Identify which cell holds the provided text, then report its (X, Y) central coordinate. 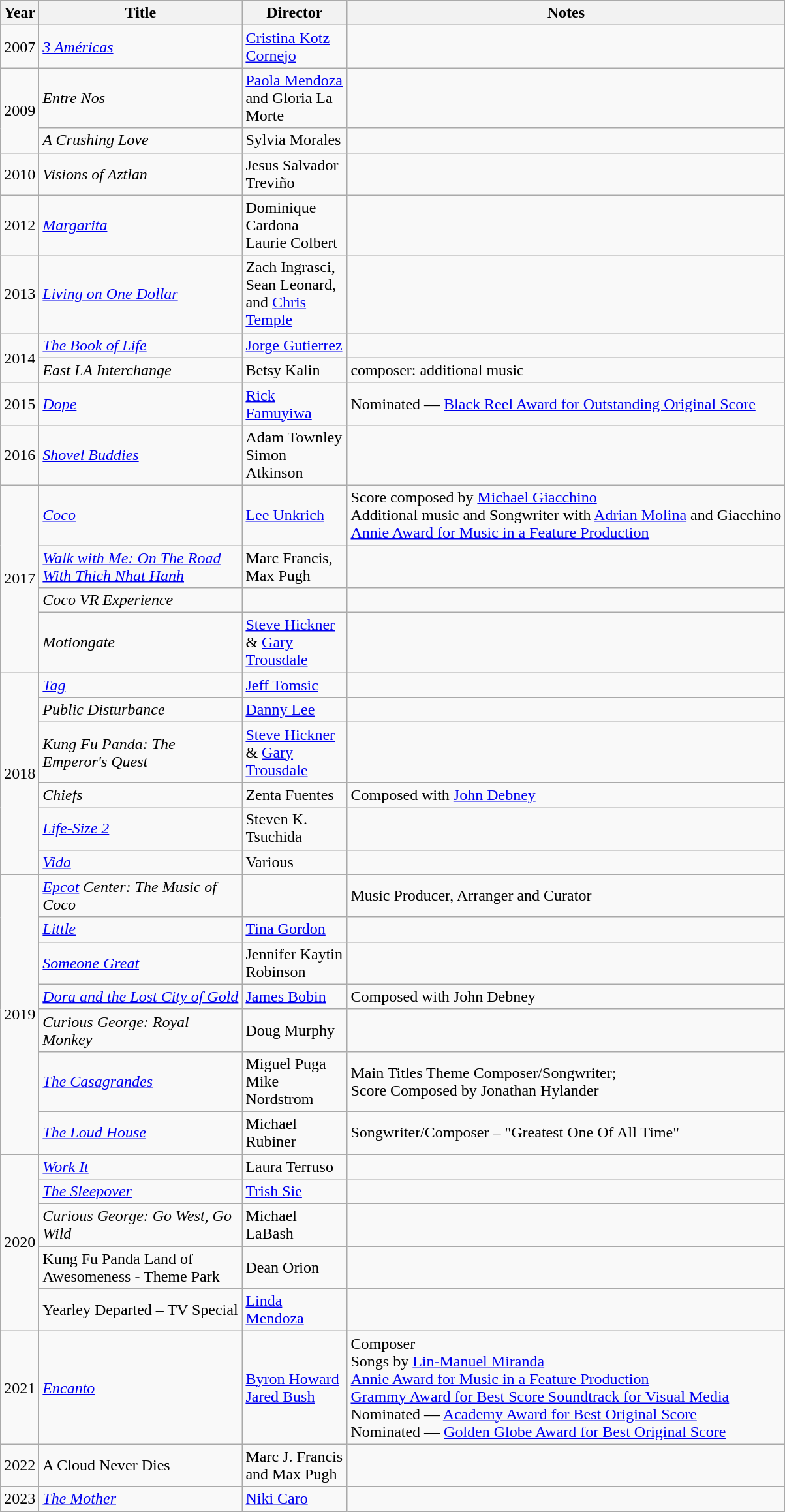
Cristina Kotz Cornejo (295, 47)
Jennifer Kaytin Robinson (295, 963)
Notes (566, 13)
Dean Orion (295, 1267)
The Mother (141, 1499)
2019 (20, 1014)
Director (295, 13)
Work It (141, 1166)
Curious George: Royal Monkey (141, 1030)
Coco VR Experience (141, 600)
Encanto (141, 1387)
Tina Gordon (295, 929)
Niki Caro (295, 1499)
Sylvia Morales (295, 140)
Dope (141, 403)
2020 (20, 1242)
Rick Famuyiwa (295, 403)
Betsy Kalin (295, 370)
Doug Murphy (295, 1030)
Main Titles Theme Composer/Songwriter; Score Composed by Jonathan Hylander (566, 1081)
Lee Unkrich (295, 515)
Jorge Gutierrez (295, 345)
2013 (20, 294)
Public Disturbance (141, 710)
2015 (20, 403)
Margarita (141, 225)
Title (141, 13)
Jeff Tomsic (295, 685)
A Cloud Never Dies (141, 1466)
Michael LaBash (295, 1226)
Music Producer, Arranger and Curator (566, 895)
James Bobin (295, 996)
Dora and the Lost City of Gold (141, 996)
2016 (20, 455)
Someone Great (141, 963)
Songwriter/Composer – "Greatest One Of All Time" (566, 1133)
Life-Size 2 (141, 829)
Curious George: Go West, Go Wild (141, 1226)
Motiongate (141, 643)
2014 (20, 358)
Epcot Center: The Music of Coco (141, 895)
Various (295, 862)
Miguel PugaMike Nordstrom (295, 1081)
2022 (20, 1466)
Year (20, 13)
Zach Ingrasci, Sean Leonard, and Chris Temple (295, 294)
3 Américas (141, 47)
Living on One Dollar (141, 294)
Zenta Fuentes (295, 795)
2009 (20, 110)
Nominated — Black Reel Award for Outstanding Original Score (566, 403)
Walk with Me: On The Road With Thich Nhat Hanh (141, 566)
Michael Rubiner (295, 1133)
Entre Nos (141, 98)
Trish Sie (295, 1192)
2017 (20, 578)
Marc J. Francis and Max Pugh (295, 1466)
Paola Mendoza and Gloria La Morte (295, 98)
A Crushing Love (141, 140)
Visions of Aztlan (141, 174)
East LA Interchange (141, 370)
The Sleepover (141, 1192)
The Loud House (141, 1133)
Byron HowardJared Bush (295, 1387)
2012 (20, 225)
Danny Lee (295, 710)
Shovel Buddies (141, 455)
Coco (141, 515)
2021 (20, 1387)
Tag (141, 685)
Vida (141, 862)
The Book of Life (141, 345)
Score composed by Michael GiacchinoAdditional music and Songwriter with Adrian Molina and GiacchinoAnnie Award for Music in a Feature Production (566, 515)
2023 (20, 1499)
Kung Fu Panda: The Emperor's Quest (141, 752)
2018 (20, 774)
2010 (20, 174)
Jesus Salvador Treviño (295, 174)
composer: additional music (566, 370)
Kung Fu Panda Land of Awesomeness - Theme Park (141, 1267)
Marc Francis, Max Pugh (295, 566)
Yearley Departed – TV Special (141, 1310)
2007 (20, 47)
Adam TownleySimon Atkinson (295, 455)
Chiefs (141, 795)
Dominique CardonaLaurie Colbert (295, 225)
Linda Mendoza (295, 1310)
Steven K. Tsuchida (295, 829)
Little (141, 929)
The Casagrandes (141, 1081)
Laura Terruso (295, 1166)
